Return [X, Y] of the center of cell containing provided text 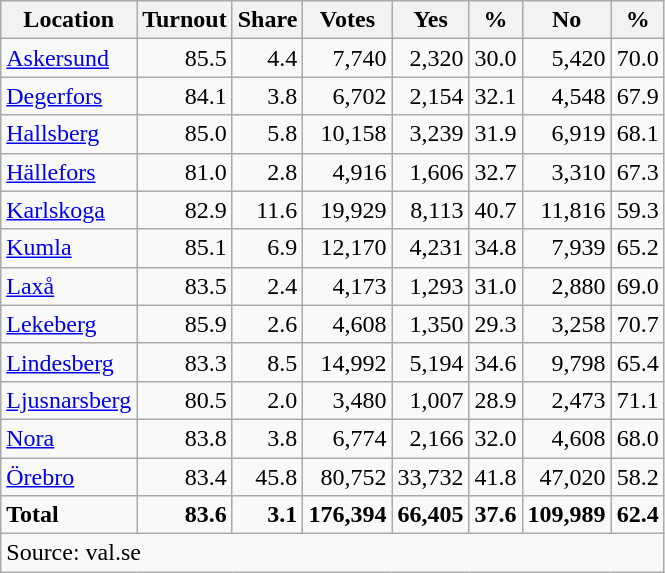
3.1 [268, 515]
11,816 [566, 210]
2.6 [268, 324]
4,916 [348, 172]
47,020 [566, 477]
2,473 [566, 400]
83.5 [185, 286]
2,880 [566, 286]
Hallsberg [69, 134]
2.8 [268, 172]
83.4 [185, 477]
7,740 [348, 58]
34.6 [496, 362]
Total [69, 515]
2,166 [430, 438]
10,158 [348, 134]
33,732 [430, 477]
3,239 [430, 134]
14,992 [348, 362]
3,480 [348, 400]
19,929 [348, 210]
9,798 [566, 362]
34.8 [496, 248]
68.1 [638, 134]
80,752 [348, 477]
7,939 [566, 248]
Ljusnarsberg [69, 400]
68.0 [638, 438]
4,548 [566, 96]
Turnout [185, 20]
1,606 [430, 172]
Örebro [69, 477]
85.9 [185, 324]
70.0 [638, 58]
66,405 [430, 515]
Hällefors [69, 172]
85.5 [185, 58]
85.0 [185, 134]
32.0 [496, 438]
1,293 [430, 286]
67.9 [638, 96]
Nora [69, 438]
62.4 [638, 515]
31.9 [496, 134]
Source: val.se [332, 553]
3,310 [566, 172]
31.0 [496, 286]
6,919 [566, 134]
11.6 [268, 210]
Lindesberg [69, 362]
109,989 [566, 515]
40.7 [496, 210]
5.8 [268, 134]
Lekeberg [69, 324]
Yes [430, 20]
Kumla [69, 248]
65.2 [638, 248]
176,394 [348, 515]
81.0 [185, 172]
2,154 [430, 96]
67.3 [638, 172]
6,702 [348, 96]
83.3 [185, 362]
69.0 [638, 286]
Askersund [69, 58]
85.1 [185, 248]
Location [69, 20]
2.0 [268, 400]
4,231 [430, 248]
32.1 [496, 96]
84.1 [185, 96]
3,258 [566, 324]
2.4 [268, 286]
59.3 [638, 210]
58.2 [638, 477]
Votes [348, 20]
32.7 [496, 172]
30.0 [496, 58]
70.7 [638, 324]
82.9 [185, 210]
4.4 [268, 58]
Karlskoga [69, 210]
1,350 [430, 324]
45.8 [268, 477]
41.8 [496, 477]
28.9 [496, 400]
83.8 [185, 438]
29.3 [496, 324]
83.6 [185, 515]
8.5 [268, 362]
1,007 [430, 400]
80.5 [185, 400]
6.9 [268, 248]
8,113 [430, 210]
Laxå [69, 286]
12,170 [348, 248]
No [566, 20]
4,173 [348, 286]
65.4 [638, 362]
6,774 [348, 438]
Share [268, 20]
5,420 [566, 58]
5,194 [430, 362]
71.1 [638, 400]
2,320 [430, 58]
37.6 [496, 515]
Degerfors [69, 96]
